Return [x, y] of the center of cell containing provided text 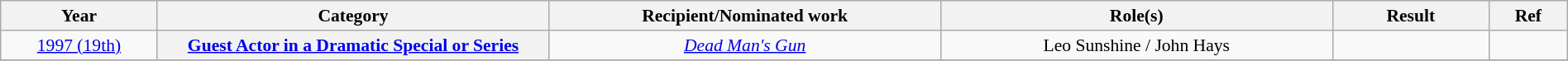
1997 (19th) [79, 45]
Category [353, 16]
Result [1411, 16]
Guest Actor in a Dramatic Special or Series [353, 45]
Dead Man's Gun [745, 45]
Leo Sunshine / John Hays [1136, 45]
Ref [1528, 16]
Role(s) [1136, 16]
Recipient/Nominated work [745, 16]
Year [79, 16]
